Capture the cell that displays the provided text and extract its (x, y) central coordinate. 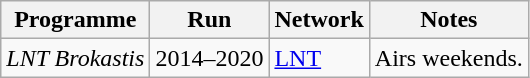
Run (210, 20)
LNT Brokastis (76, 58)
Notes (448, 20)
Programme (76, 20)
Airs weekends. (448, 58)
Network (319, 20)
LNT (319, 58)
2014–2020 (210, 58)
